Return [x, y] of the center of cell containing provided text 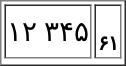
۶۱ [108, 31]
۱۲ ۳۴۵ [48, 31]
